Determine the (x, y) coordinate at the center of the cell enclosing the given text.  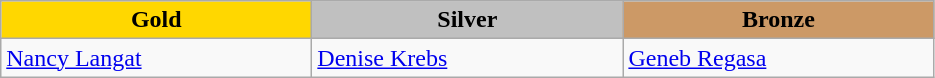
Silver (468, 20)
Denise Krebs (468, 58)
Gold (156, 20)
Bronze (778, 20)
Geneb Regasa (778, 58)
Nancy Langat (156, 58)
